Locate the cell with the specified text and output its [x, y] center coordinate. 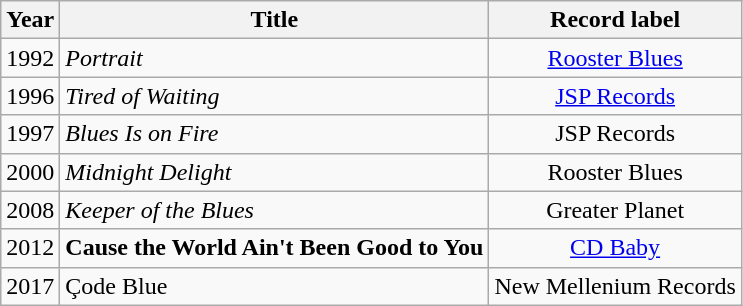
1992 [30, 58]
Keeper of the Blues [274, 210]
Midnight Delight [274, 172]
1997 [30, 134]
Year [30, 20]
2008 [30, 210]
2012 [30, 248]
Portrait [274, 58]
1996 [30, 96]
2000 [30, 172]
Çode Blue [274, 286]
Cause the World Ain't Been Good to You [274, 248]
Tired of Waiting [274, 96]
Record label [615, 20]
Greater Planet [615, 210]
2017 [30, 286]
New Mellenium Records [615, 286]
Blues Is on Fire [274, 134]
CD Baby [615, 248]
Title [274, 20]
